Scan for the cell matching the given text and deliver its (x, y) coordinate at center. 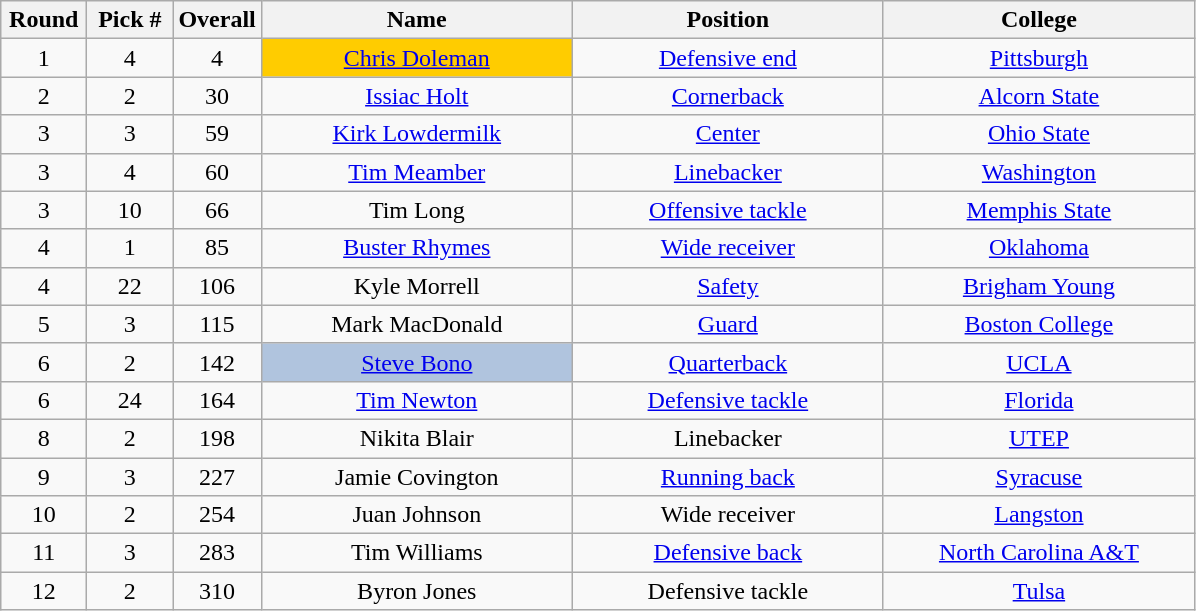
59 (217, 134)
Oklahoma (1038, 248)
Boston College (1038, 324)
Juan Johnson (416, 515)
Quarterback (728, 362)
Defensive end (728, 58)
Washington (1038, 172)
Running back (728, 477)
9 (44, 477)
Ohio State (1038, 134)
College (1038, 20)
Memphis State (1038, 210)
Kyle Morrell (416, 286)
Alcorn State (1038, 96)
Tim Meamber (416, 172)
283 (217, 553)
Jamie Covington (416, 477)
Nikita Blair (416, 438)
Byron Jones (416, 591)
8 (44, 438)
Safety (728, 286)
Tim Williams (416, 553)
85 (217, 248)
227 (217, 477)
22 (130, 286)
24 (130, 400)
115 (217, 324)
30 (217, 96)
Steve Bono (416, 362)
164 (217, 400)
Center (728, 134)
106 (217, 286)
Overall (217, 20)
Round (44, 20)
Mark MacDonald (416, 324)
Syracuse (1038, 477)
Tim Long (416, 210)
Defensive back (728, 553)
Position (728, 20)
Kirk Lowdermilk (416, 134)
11 (44, 553)
12 (44, 591)
198 (217, 438)
142 (217, 362)
North Carolina A&T (1038, 553)
5 (44, 324)
254 (217, 515)
Brigham Young (1038, 286)
Florida (1038, 400)
66 (217, 210)
Offensive tackle (728, 210)
Guard (728, 324)
Name (416, 20)
Cornerback (728, 96)
310 (217, 591)
Tulsa (1038, 591)
Langston (1038, 515)
Buster Rhymes (416, 248)
Pittsburgh (1038, 58)
Chris Doleman (416, 58)
UTEP (1038, 438)
UCLA (1038, 362)
Pick # (130, 20)
Tim Newton (416, 400)
60 (217, 172)
Issiac Holt (416, 96)
